Detect which cell encompasses the target text, then output its [x, y] center coordinate. 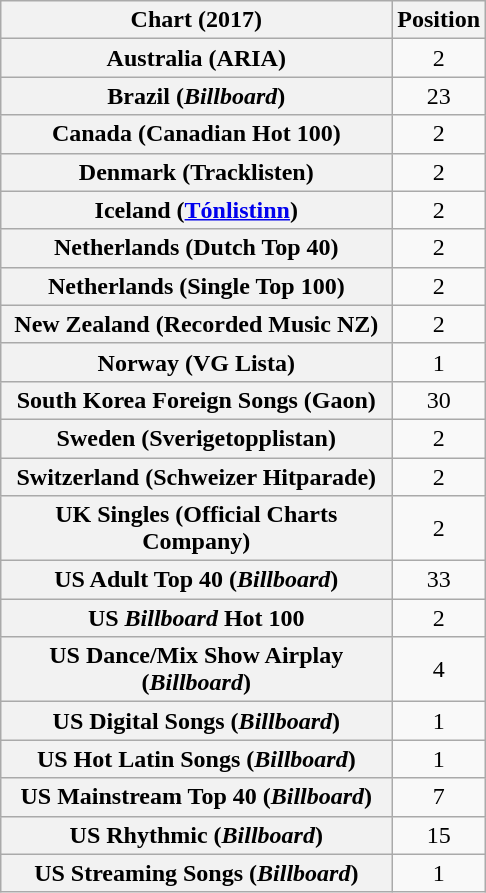
Switzerland (Schweizer Hitparade) [196, 477]
Iceland (Tónlistinn) [196, 210]
US Mainstream Top 40 (Billboard) [196, 797]
US Dance/Mix Show Airplay (Billboard) [196, 670]
Denmark (Tracklisten) [196, 172]
7 [439, 797]
4 [439, 670]
23 [439, 96]
UK Singles (Official Charts Company) [196, 528]
US Adult Top 40 (Billboard) [196, 580]
US Billboard Hot 100 [196, 618]
Netherlands (Single Top 100) [196, 286]
Netherlands (Dutch Top 40) [196, 248]
15 [439, 835]
US Rhythmic (Billboard) [196, 835]
Chart (2017) [196, 20]
Norway (VG Lista) [196, 362]
US Streaming Songs (Billboard) [196, 873]
33 [439, 580]
US Hot Latin Songs (Billboard) [196, 759]
Australia (ARIA) [196, 58]
Canada (Canadian Hot 100) [196, 134]
30 [439, 400]
South Korea Foreign Songs (Gaon) [196, 400]
Sweden (Sverigetopplistan) [196, 438]
Brazil (Billboard) [196, 96]
US Digital Songs (Billboard) [196, 721]
New Zealand (Recorded Music NZ) [196, 324]
Position [439, 20]
